From the cell containing the given text, extract its center point as (x, y) coordinate. 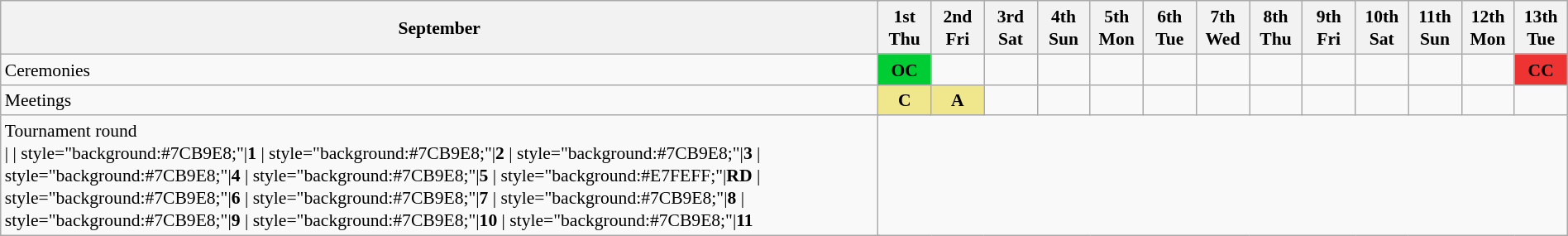
8thThu (1275, 27)
6thTue (1169, 27)
Ceremonies (440, 70)
2ndFri (958, 27)
13thTue (1541, 27)
10thSat (1382, 27)
1stThu (905, 27)
Meetings (440, 99)
CC (1541, 70)
OC (905, 70)
12thMon (1488, 27)
9thFri (1329, 27)
7thWed (1222, 27)
C (905, 99)
4thSun (1064, 27)
A (958, 99)
5thMon (1116, 27)
September (440, 27)
11thSun (1435, 27)
3rdSat (1011, 27)
